Capture the cell that displays the provided text and extract its (X, Y) central coordinate. 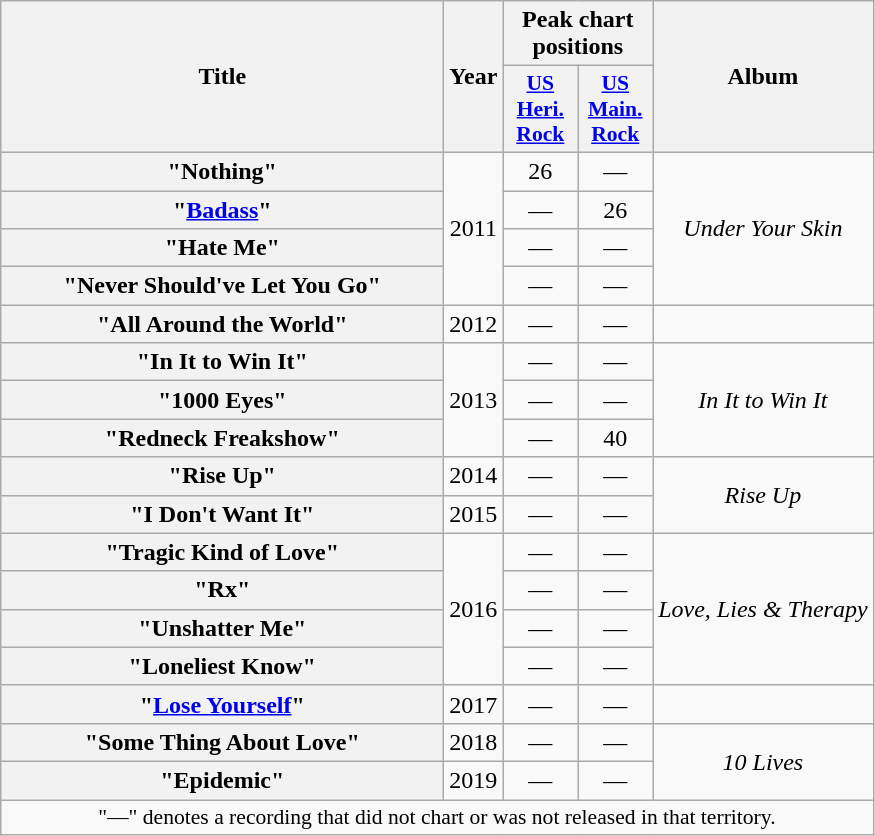
"Unshatter Me" (222, 628)
"Tragic Kind of Love" (222, 552)
Title (222, 77)
"Epidemic" (222, 780)
2011 (474, 228)
Love, Lies & Therapy (763, 609)
40 (616, 438)
"Nothing" (222, 171)
10 Lives (763, 761)
2016 (474, 609)
"1000 Eyes" (222, 400)
In It to Win It (763, 400)
2014 (474, 476)
USHeri.Rock (540, 110)
Year (474, 77)
"—" denotes a recording that did not chart or was not released in that territory. (437, 818)
"Hate Me" (222, 248)
USMain.Rock (616, 110)
Under Your Skin (763, 228)
2019 (474, 780)
"Loneliest Know" (222, 666)
Album (763, 77)
"I Don't Want It" (222, 514)
Peak chart positions (578, 34)
"Rx" (222, 590)
"Never Should've Let You Go" (222, 286)
"All Around the World" (222, 324)
"Redneck Freakshow" (222, 438)
"Rise Up" (222, 476)
"Some Thing About Love" (222, 742)
2017 (474, 704)
2015 (474, 514)
2013 (474, 400)
Rise Up (763, 495)
"Lose Yourself" (222, 704)
2018 (474, 742)
2012 (474, 324)
"Badass" (222, 209)
"In It to Win It" (222, 362)
